From the cell containing the given text, extract its center point as (x, y) coordinate. 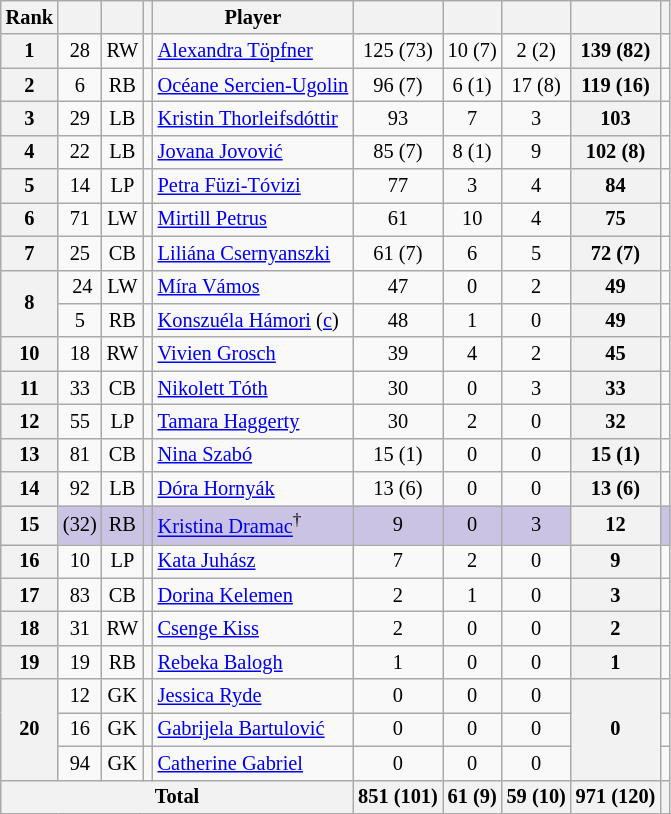
94 (80, 763)
61 (7) (398, 253)
Dorina Kelemen (253, 595)
32 (616, 421)
39 (398, 354)
Jessica Ryde (253, 696)
Liliána Csernyanszki (253, 253)
22 (80, 152)
Nina Szabó (253, 455)
Konszuéla Hámori (c) (253, 320)
59 (10) (536, 797)
Alexandra Töpfner (253, 51)
93 (398, 118)
Petra Füzi-Tóvizi (253, 186)
139 (82) (616, 51)
13 (30, 455)
25 (80, 253)
29 (80, 118)
85 (7) (398, 152)
851 (101) (398, 797)
61 (9) (472, 797)
10 (7) (472, 51)
119 (16) (616, 85)
96 (7) (398, 85)
17 (8) (536, 85)
971 (120) (616, 797)
Rank (30, 17)
6 (1) (472, 85)
11 (30, 388)
Catherine Gabriel (253, 763)
31 (80, 628)
47 (398, 287)
61 (398, 219)
Dóra Hornyák (253, 489)
24 (80, 287)
103 (616, 118)
77 (398, 186)
48 (398, 320)
Nikolett Tóth (253, 388)
75 (616, 219)
(32) (80, 524)
Total (177, 797)
Kristin Thorleifsdóttir (253, 118)
102 (8) (616, 152)
92 (80, 489)
Vivien Grosch (253, 354)
Csenge Kiss (253, 628)
28 (80, 51)
Gabrijela Bartulović (253, 729)
Océane Sercien-Ugolin (253, 85)
Tamara Haggerty (253, 421)
55 (80, 421)
83 (80, 595)
Kristina Dramac† (253, 524)
72 (7) (616, 253)
71 (80, 219)
Player (253, 17)
Mirtill Petrus (253, 219)
Rebeka Balogh (253, 662)
45 (616, 354)
Jovana Jovović (253, 152)
125 (73) (398, 51)
20 (30, 730)
Míra Vámos (253, 287)
84 (616, 186)
8 (30, 304)
81 (80, 455)
2 (2) (536, 51)
17 (30, 595)
Kata Juhász (253, 561)
8 (1) (472, 152)
15 (30, 524)
